Pinpoint the cell where the given text exists, returning its (x, y) midpoint coordinate. 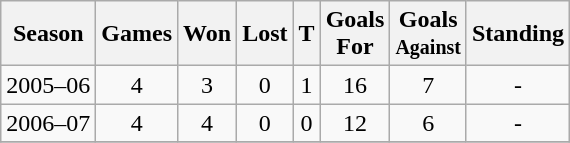
Standing (518, 34)
T (306, 34)
12 (355, 123)
Season (48, 34)
GoalsAgainst (428, 34)
3 (208, 85)
6 (428, 123)
Won (208, 34)
2006–07 (48, 123)
1 (306, 85)
7 (428, 85)
Games (137, 34)
GoalsFor (355, 34)
2005–06 (48, 85)
16 (355, 85)
Lost (265, 34)
